Find where the given text appears and provide that cell's center as [x, y] coordinate. 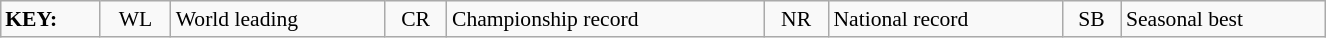
WL [135, 19]
KEY: [50, 19]
NR [796, 19]
World leading [278, 19]
CR [416, 19]
National record [945, 19]
SB [1092, 19]
Championship record [606, 19]
Seasonal best [1224, 19]
